Output the [x, y] coordinate of the center of the cell containing the given text.  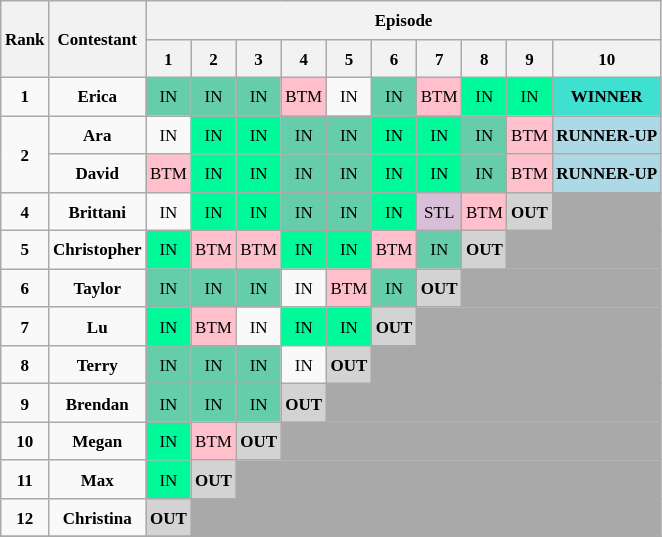
Rank [25, 40]
David [98, 173]
12 [25, 518]
WINNER [606, 97]
3 [258, 58]
Christina [98, 518]
Christopher [98, 250]
Episode [404, 20]
Terry [98, 365]
Brendan [98, 403]
Erica [98, 97]
Megan [98, 441]
Brittani [98, 212]
STL [440, 212]
11 [25, 480]
Contestant [98, 40]
Lu [98, 326]
Ara [98, 135]
Taylor [98, 288]
Max [98, 480]
